Scan for the cell matching the given text and deliver its (X, Y) coordinate at center. 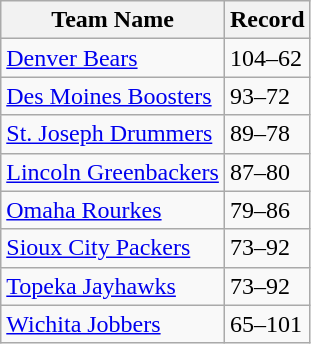
Topeka Jayhawks (113, 286)
St. Joseph Drummers (113, 134)
Sioux City Packers (113, 248)
Team Name (113, 20)
79–86 (267, 210)
Denver Bears (113, 58)
93–72 (267, 96)
65–101 (267, 324)
104–62 (267, 58)
89–78 (267, 134)
Record (267, 20)
87–80 (267, 172)
Wichita Jobbers (113, 324)
Omaha Rourkes (113, 210)
Des Moines Boosters (113, 96)
Lincoln Greenbackers (113, 172)
